Detect which cell encompasses the target text, then output its (X, Y) center coordinate. 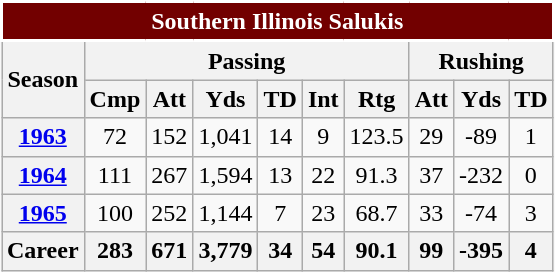
267 (170, 175)
13 (280, 175)
34 (280, 251)
111 (115, 175)
1,144 (226, 213)
Southern Illinois Salukis (278, 22)
37 (431, 175)
99 (431, 251)
1963 (44, 137)
29 (431, 137)
1,594 (226, 175)
68.7 (376, 213)
123.5 (376, 137)
3 (531, 213)
-74 (482, 213)
Rtg (376, 99)
252 (170, 213)
90.1 (376, 251)
1,041 (226, 137)
Int (323, 99)
Cmp (115, 99)
3,779 (226, 251)
91.3 (376, 175)
1964 (44, 175)
152 (170, 137)
Career (44, 251)
-232 (482, 175)
54 (323, 251)
22 (323, 175)
7 (280, 213)
671 (170, 251)
100 (115, 213)
Passing (246, 60)
9 (323, 137)
1 (531, 137)
-89 (482, 137)
Season (44, 80)
Rushing (481, 60)
4 (531, 251)
283 (115, 251)
0 (531, 175)
33 (431, 213)
23 (323, 213)
72 (115, 137)
-395 (482, 251)
14 (280, 137)
1965 (44, 213)
